Find where the given text appears and provide that cell's center as [X, Y] coordinate. 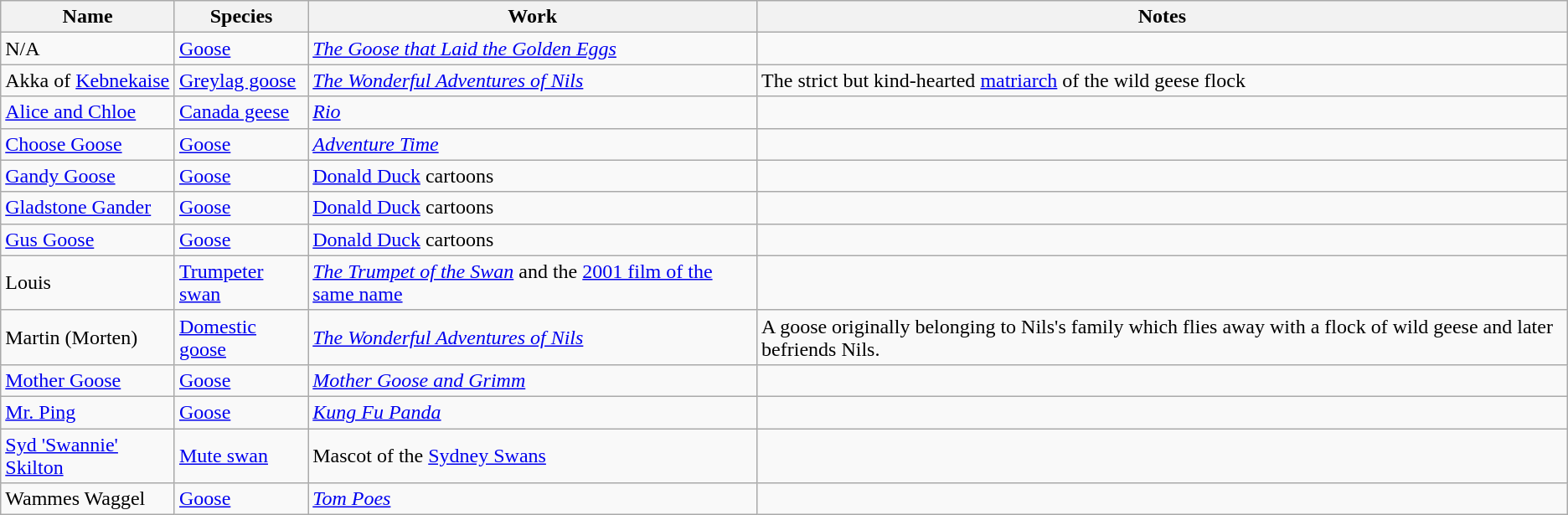
Tom Poes [533, 499]
Kung Fu Panda [533, 412]
The Trumpet of the Swan and the 2001 film of the same name [533, 283]
Domestic goose [241, 337]
Notes [1163, 17]
The strict but kind-hearted matriarch of the wild geese flock [1163, 80]
Species [241, 17]
Alice and Chloe [88, 112]
Greylag goose [241, 80]
Martin (Morten) [88, 337]
Gus Goose [88, 239]
Choose Goose [88, 144]
Adventure Time [533, 144]
The Goose that Laid the Golden Eggs [533, 49]
Rio [533, 112]
Gladstone Gander [88, 208]
Mute swan [241, 456]
Mother Goose [88, 380]
Mother Goose and Grimm [533, 380]
A goose originally belonging to Nils's family which flies away with a flock of wild geese and later befriends Nils. [1163, 337]
Wammes Waggel [88, 499]
Canada geese [241, 112]
Akka of Kebnekaise [88, 80]
Name [88, 17]
Trumpeter swan [241, 283]
Gandy Goose [88, 176]
Work [533, 17]
N/A [88, 49]
Mascot of the Sydney Swans [533, 456]
Syd 'Swannie' Skilton [88, 456]
Louis [88, 283]
Mr. Ping [88, 412]
